Capture the cell that displays the provided text and extract its [X, Y] central coordinate. 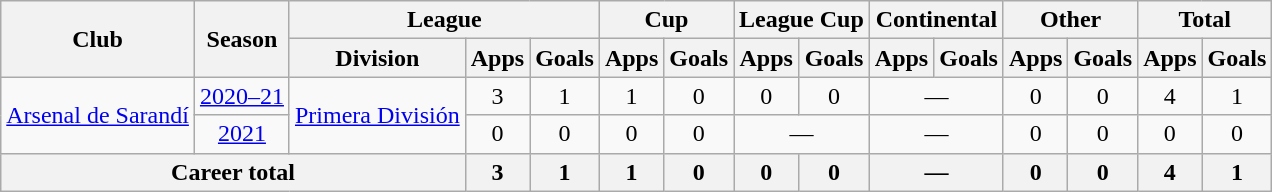
2021 [242, 134]
Career total [233, 172]
Total [1205, 20]
Division [377, 58]
Season [242, 39]
League Cup [802, 20]
League [444, 20]
Continental [936, 20]
Cup [666, 20]
Arsenal de Sarandí [98, 115]
Club [98, 39]
Other [1070, 20]
2020–21 [242, 96]
Primera División [377, 115]
